Extract the (X, Y) coordinate from the center of the cell holding the provided text.  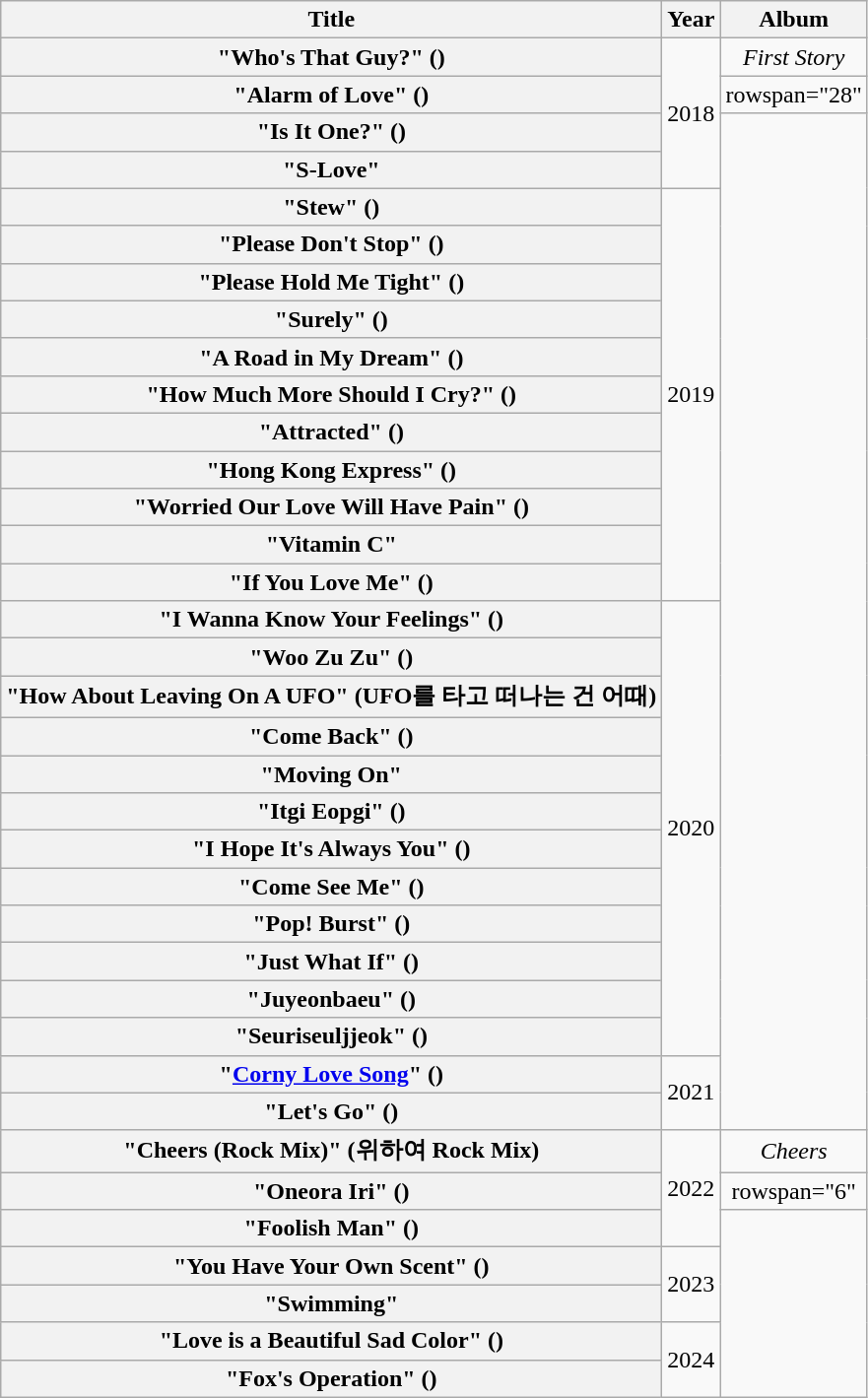
"Who's That Guy?" () (331, 57)
"Oneora Iri" () (331, 1191)
"Hong Kong Express" () (331, 470)
"Fox's Operation" () (331, 1378)
"Moving On" (331, 773)
"You Have Your Own Scent" () (331, 1266)
First Story (794, 57)
"Alarm of Love" () (331, 95)
"A Road in My Dream" () (331, 357)
rowspan="28" (794, 95)
"Attracted" () (331, 432)
"Swimming" (331, 1303)
"Juyeonbaeu" () (331, 999)
Title (331, 20)
"Itgi Eopgi" () (331, 812)
"S-Love" (331, 169)
"I Hope It's Always You" () (331, 849)
"Corny Love Song" () (331, 1074)
"How About Leaving On A UFO" (UFO를 타고 떠나는 건 어때) (331, 698)
"Please Hold Me Tight" () (331, 282)
"Foolish Man" () (331, 1229)
"Stew" () (331, 207)
2023 (692, 1285)
"If You Love Me" () (331, 582)
Cheers (794, 1151)
"Vitamin C" (331, 545)
"Is It One?" () (331, 132)
"Please Don't Stop" () (331, 244)
"Cheers (Rock Mix)" (위하여 Rock Mix) (331, 1151)
2021 (692, 1093)
rowspan="6" (794, 1191)
"Surely" () (331, 319)
"Worried Our Love Will Have Pain" () (331, 507)
"Pop! Burst" () (331, 924)
"Come See Me" () (331, 887)
Album (794, 20)
Year (692, 20)
2018 (692, 113)
"Come Back" () (331, 736)
2020 (692, 828)
"How Much More Should I Cry?" () (331, 394)
"Love is a Beautiful Sad Color" () (331, 1341)
"I Wanna Know Your Feelings" () (331, 620)
2019 (692, 394)
2022 (692, 1188)
"Just What If" () (331, 962)
"Let's Go" () (331, 1111)
"Woo Zu Zu" () (331, 657)
2024 (692, 1360)
"Seuriseuljjeok" () (331, 1036)
